Identify which cell holds the provided text, then report its (X, Y) central coordinate. 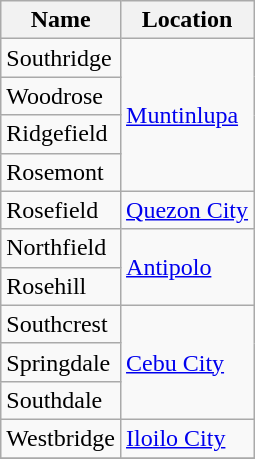
Springdale (61, 362)
Quezon City (188, 210)
Antipolo (188, 267)
Southdale (61, 400)
Ridgefield (61, 134)
Muntinlupa (188, 115)
Rosefield (61, 210)
Woodrose (61, 96)
Name (61, 20)
Southcrest (61, 324)
Iloilo City (188, 438)
Westbridge (61, 438)
Rosehill (61, 286)
Northfield (61, 248)
Rosemont (61, 172)
Southridge (61, 58)
Location (188, 20)
Cebu City (188, 362)
